From the cell containing the given text, extract its center point as [x, y] coordinate. 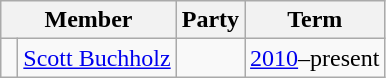
Scott Buchholz [97, 58]
Member [88, 20]
Party [210, 20]
Term [315, 20]
2010–present [315, 58]
